Extract the [x, y] coordinate from the center of the cell holding the provided text.  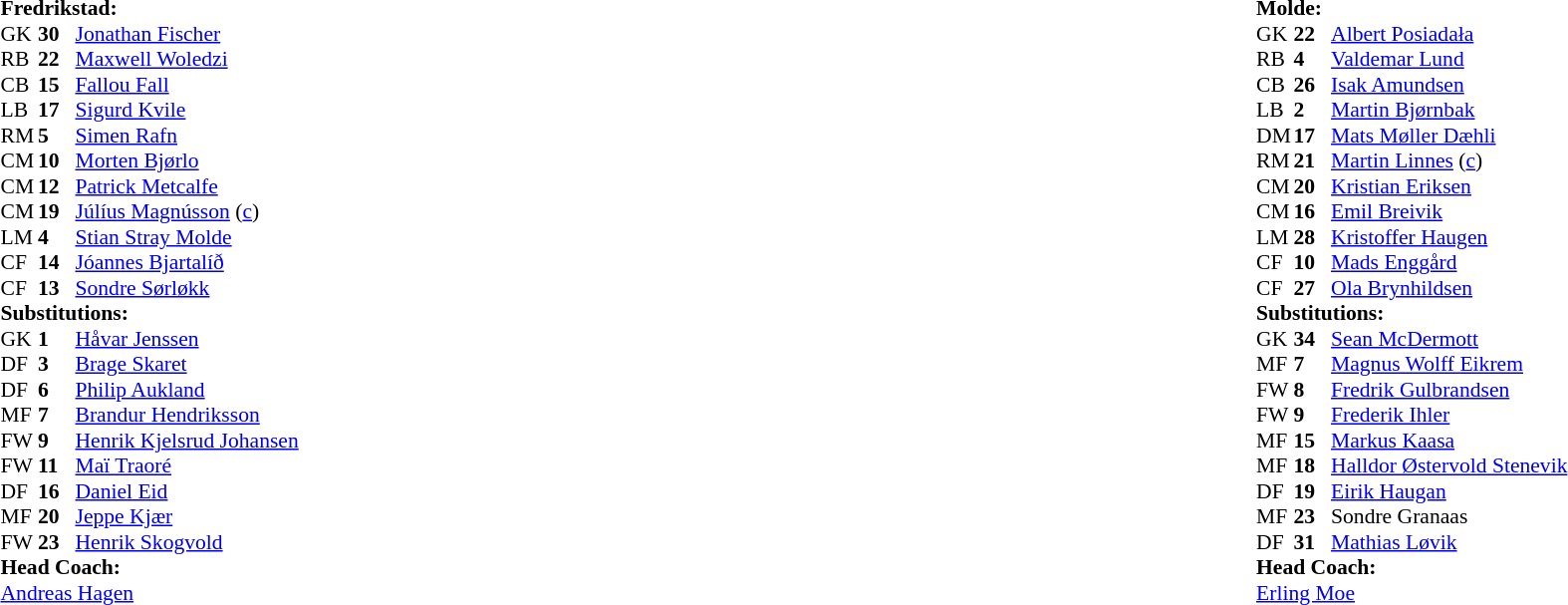
Magnus Wolff Eikrem [1448, 364]
5 [57, 136]
Mads Enggård [1448, 262]
Jeppe Kjær [187, 517]
Mathias Løvik [1448, 542]
Fredrik Gulbrandsen [1448, 390]
Maxwell Woledzi [187, 59]
Sean McDermott [1448, 339]
14 [57, 262]
Jóannes Bjartalíð [187, 262]
Simen Rafn [187, 136]
Daniel Eid [187, 491]
Frederik Ihler [1448, 416]
Ola Brynhildsen [1448, 288]
Sondre Sørløkk [187, 288]
Markus Kaasa [1448, 441]
Henrik Skogvold [187, 542]
31 [1313, 542]
11 [57, 465]
Emil Breivik [1448, 212]
Martin Bjørnbak [1448, 111]
Jonathan Fischer [187, 34]
Håvar Jenssen [187, 339]
8 [1313, 390]
Philip Aukland [187, 390]
21 [1313, 160]
Mats Møller Dæhli [1448, 136]
Morten Bjørlo [187, 160]
Halldor Østervold Stenevik [1448, 465]
28 [1313, 237]
DM [1275, 136]
6 [57, 390]
34 [1313, 339]
Brage Skaret [187, 364]
Kristoffer Haugen [1448, 237]
Kristian Eriksen [1448, 186]
13 [57, 288]
12 [57, 186]
Isak Amundsen [1448, 85]
Sondre Granaas [1448, 517]
Brandur Hendriksson [187, 416]
Fallou Fall [187, 85]
Eirik Haugan [1448, 491]
30 [57, 34]
Júlíus Magnússon (c) [187, 212]
27 [1313, 288]
Patrick Metcalfe [187, 186]
1 [57, 339]
Maï Traoré [187, 465]
3 [57, 364]
Sigurd Kvile [187, 111]
Valdemar Lund [1448, 59]
26 [1313, 85]
18 [1313, 465]
Henrik Kjelsrud Johansen [187, 441]
Stian Stray Molde [187, 237]
Martin Linnes (c) [1448, 160]
2 [1313, 111]
Albert Posiadała [1448, 34]
